Scan for the cell matching the given text and deliver its [x, y] coordinate at center. 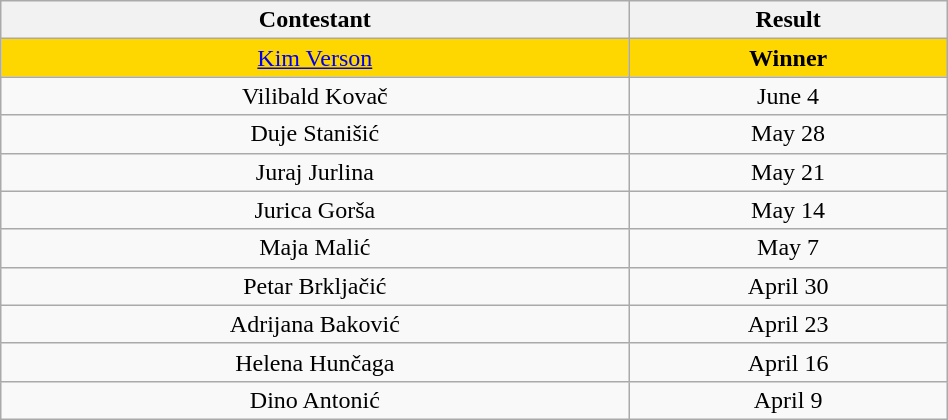
Vilibald Kovač [315, 96]
Maja Malić [315, 248]
Juraj Jurlina [315, 172]
April 30 [788, 286]
May 7 [788, 248]
Duje Stanišić [315, 134]
May 21 [788, 172]
April 9 [788, 400]
April 16 [788, 362]
Jurica Gorša [315, 210]
May 28 [788, 134]
Kim Verson [315, 58]
Adrijana Baković [315, 324]
Contestant [315, 20]
May 14 [788, 210]
Helena Hunčaga [315, 362]
Petar Brkljačić [315, 286]
April 23 [788, 324]
Result [788, 20]
Dino Antonić [315, 400]
June 4 [788, 96]
Winner [788, 58]
